Extract the [x, y] coordinate from the center of the cell holding the provided text.  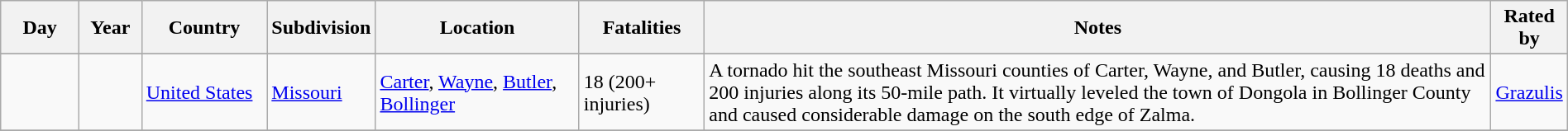
Fatalities [642, 28]
Year [110, 28]
Location [477, 28]
Day [40, 28]
Subdivision [321, 28]
Missouri [321, 92]
18 (200+ injuries) [642, 92]
Notes [1098, 28]
Grazulis [1529, 92]
Carter, Wayne, Butler, Bollinger [477, 92]
Rated by [1529, 28]
United States [204, 92]
Country [204, 28]
